Identify which cell holds the provided text, then report its (X, Y) central coordinate. 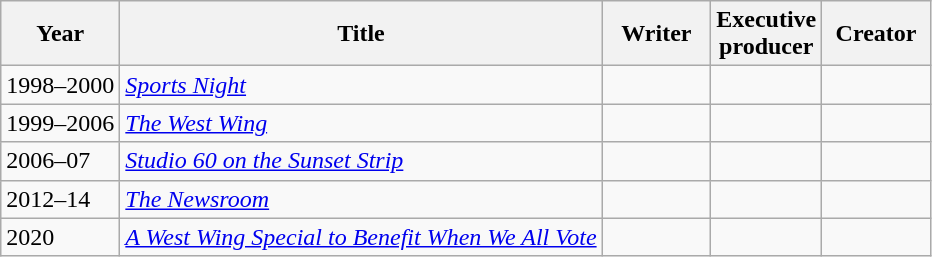
2006–07 (60, 161)
2012–14 (60, 199)
Writer (656, 34)
Title (361, 34)
The West Wing (361, 123)
Sports Night (361, 85)
2020 (60, 237)
1998–2000 (60, 85)
Executive producer (766, 34)
1999–2006 (60, 123)
Year (60, 34)
The Newsroom (361, 199)
Studio 60 on the Sunset Strip (361, 161)
Creator (876, 34)
A West Wing Special to Benefit When We All Vote (361, 237)
